Output the [x, y] coordinate of the center of the cell containing the given text.  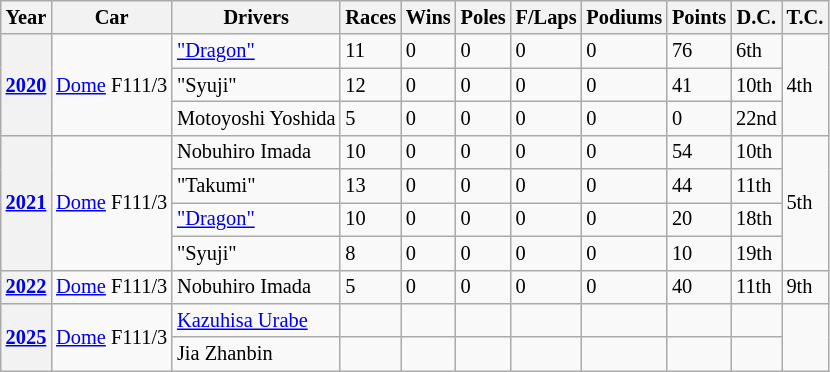
13 [370, 186]
6th [756, 51]
2021 [26, 202]
76 [699, 51]
40 [699, 287]
Motoyoshi Yoshida [256, 118]
F/Laps [546, 17]
20 [699, 219]
D.C. [756, 17]
5th [806, 202]
54 [699, 152]
Year [26, 17]
41 [699, 85]
Points [699, 17]
2020 [26, 84]
4th [806, 84]
Kazuhisa Urabe [256, 320]
22nd [756, 118]
18th [756, 219]
Jia Zhanbin [256, 354]
11 [370, 51]
12 [370, 85]
44 [699, 186]
Poles [484, 17]
2025 [26, 336]
Drivers [256, 17]
8 [370, 253]
2022 [26, 287]
T.C. [806, 17]
"Takumi" [256, 186]
Car [112, 17]
Podiums [624, 17]
19th [756, 253]
Races [370, 17]
9th [806, 287]
Wins [428, 17]
